Determine the (x, y) coordinate at the center of the cell enclosing the given text.  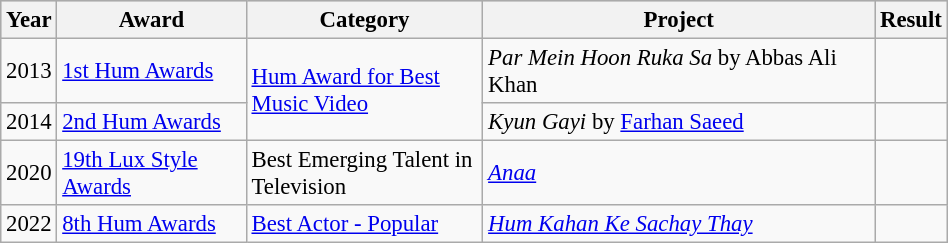
2013 (29, 72)
Par Mein Hoon Ruka Sa by Abbas Ali Khan (679, 72)
1st Hum Awards (152, 72)
Best Actor - Popular (364, 224)
Best Emerging Talent in Television (364, 174)
Result (912, 20)
2014 (29, 122)
Hum Kahan Ke Sachay Thay (679, 224)
8th Hum Awards (152, 224)
Kyun Gayi by Farhan Saeed (679, 122)
Year (29, 20)
Award (152, 20)
Hum Award for Best Music Video (364, 90)
2nd Hum Awards (152, 122)
2020 (29, 174)
19th Lux Style Awards (152, 174)
2022 (29, 224)
Project (679, 20)
Anaa (679, 174)
Category (364, 20)
